Output the (X, Y) coordinate of the center of the cell containing the given text.  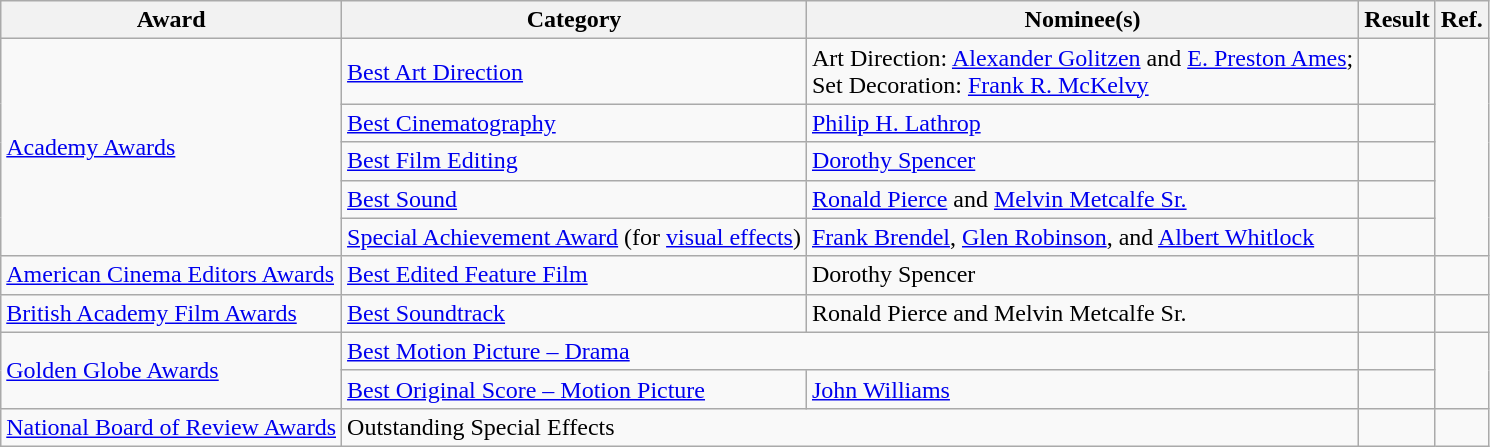
Category (574, 20)
Golden Globe Awards (172, 370)
Frank Brendel, Glen Robinson, and Albert Whitlock (1082, 237)
Best Sound (574, 199)
Ref. (1462, 20)
Best Motion Picture – Drama (850, 351)
Art Direction: Alexander Golitzen and E. Preston Ames; Set Decoration: Frank R. McKelvy (1082, 72)
Best Soundtrack (574, 313)
John Williams (1082, 389)
Best Film Editing (574, 161)
Best Cinematography (574, 123)
Award (172, 20)
Special Achievement Award (for visual effects) (574, 237)
British Academy Film Awards (172, 313)
Outstanding Special Effects (850, 427)
Best Art Direction (574, 72)
Best Edited Feature Film (574, 275)
Philip H. Lathrop (1082, 123)
Best Original Score – Motion Picture (574, 389)
National Board of Review Awards (172, 427)
Academy Awards (172, 148)
American Cinema Editors Awards (172, 275)
Result (1397, 20)
Nominee(s) (1082, 20)
